Determine the (X, Y) coordinate at the center of the cell enclosing the given text.  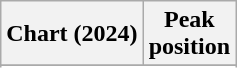
Peakposition (189, 34)
Chart (2024) (72, 34)
